Locate the cell with the specified text and output its [X, Y] center coordinate. 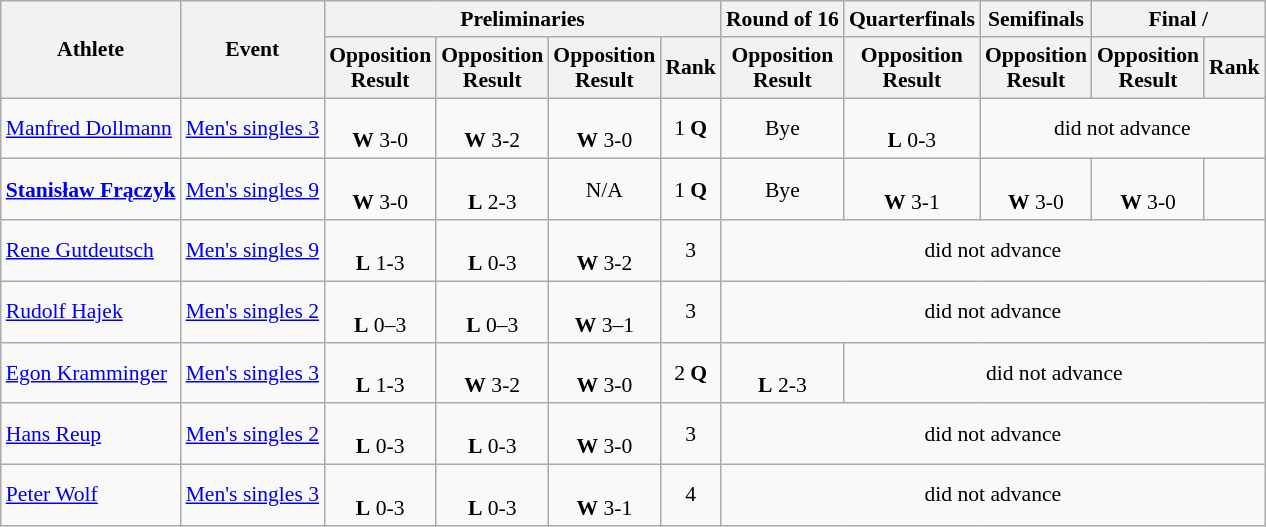
Egon Kramminger [91, 372]
W 3–1 [604, 312]
Round of 16 [782, 19]
Semifinals [1036, 19]
Rene Gutdeutsch [91, 250]
4 [690, 496]
N/A [604, 190]
Quarterfinals [912, 19]
Preliminaries [522, 19]
Peter Wolf [91, 496]
Final / [1178, 19]
Rudolf Hajek [91, 312]
Hans Reup [91, 434]
2 Q [690, 372]
Athlete [91, 50]
Manfred Dollmann [91, 128]
Stanisław Frączyk [91, 190]
Event [253, 50]
